Output the (x, y) coordinate of the center of the cell containing the given text.  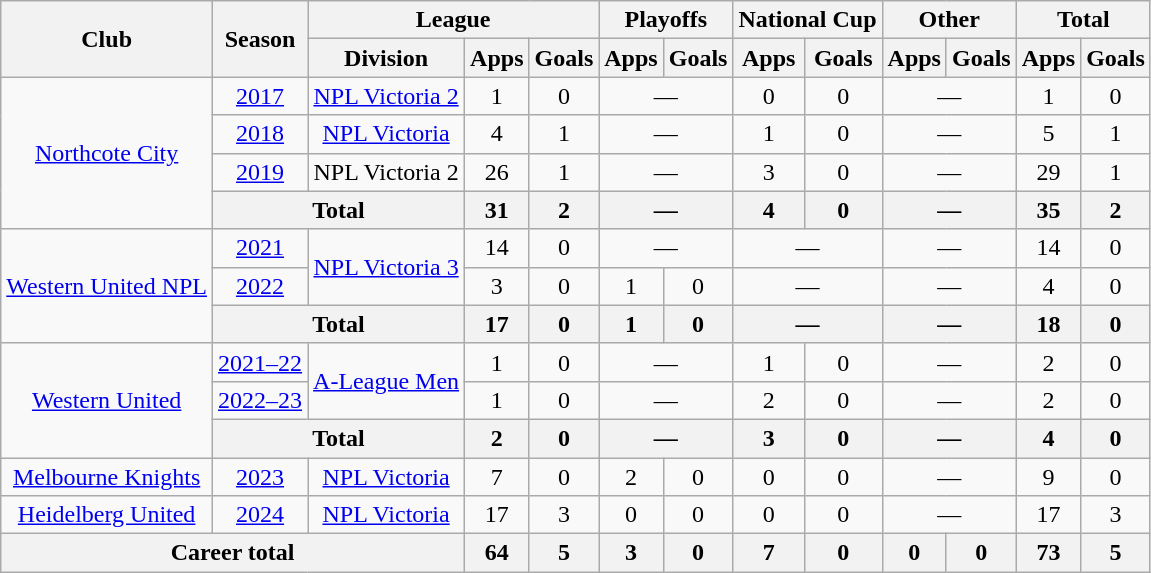
2023 (260, 477)
2024 (260, 515)
2018 (260, 134)
A-League Men (386, 381)
64 (497, 553)
NPL Victoria 3 (386, 267)
2021–22 (260, 362)
Heidelberg United (107, 515)
2021 (260, 248)
2022–23 (260, 400)
73 (1048, 553)
Season (260, 39)
Western United NPL (107, 286)
26 (497, 172)
35 (1048, 210)
Northcote City (107, 153)
Melbourne Knights (107, 477)
9 (1048, 477)
Other (949, 20)
Division (386, 58)
League (454, 20)
31 (497, 210)
29 (1048, 172)
Western United (107, 400)
Club (107, 39)
2017 (260, 96)
2022 (260, 286)
National Cup (808, 20)
Career total (233, 553)
2019 (260, 172)
18 (1048, 324)
Playoffs (666, 20)
